Scan for the cell matching the given text and deliver its (x, y) coordinate at center. 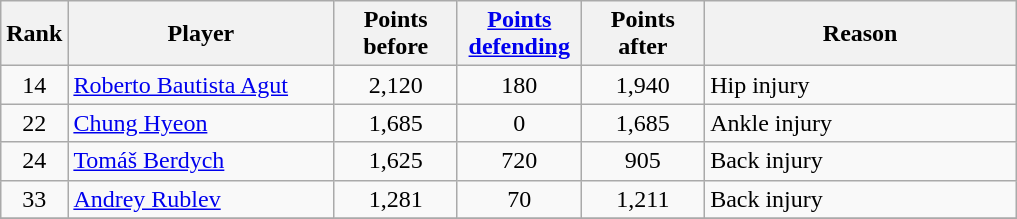
Andrey Rublev (201, 199)
Chung Hyeon (201, 123)
33 (34, 199)
Points defending (519, 34)
24 (34, 161)
Points before (396, 34)
Rank (34, 34)
1,625 (396, 161)
Ankle injury (860, 123)
14 (34, 85)
1,281 (396, 199)
Tomáš Berdych (201, 161)
70 (519, 199)
Hip injury (860, 85)
2,120 (396, 85)
720 (519, 161)
Roberto Bautista Agut (201, 85)
0 (519, 123)
180 (519, 85)
Player (201, 34)
1,940 (643, 85)
1,211 (643, 199)
22 (34, 123)
Reason (860, 34)
Points after (643, 34)
905 (643, 161)
